Capture the cell that displays the provided text and extract its [x, y] central coordinate. 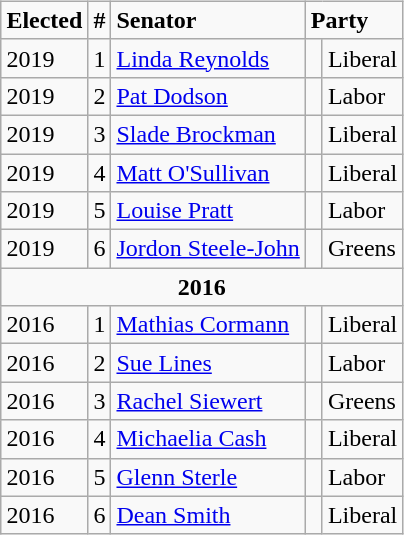
Matt O'Sullivan [208, 173]
Louise Pratt [208, 211]
Linda Reynolds [208, 58]
Mathias Cormann [208, 325]
Elected [44, 20]
# [100, 20]
Dean Smith [208, 515]
Michaelia Cash [208, 439]
Pat Dodson [208, 96]
Rachel Siewert [208, 401]
Jordon Steele-John [208, 249]
Slade Brockman [208, 134]
Sue Lines [208, 363]
Glenn Sterle [208, 477]
Senator [208, 20]
Party [354, 20]
